Return [X, Y] of the center of cell containing provided text 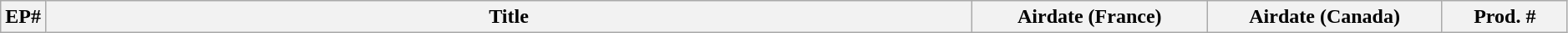
Prod. # [1505, 17]
Airdate (France) [1089, 17]
Title [508, 17]
Airdate (Canada) [1325, 17]
EP# [23, 17]
